Return the (x, y) coordinate for the center point of the cell that contains the specified text.  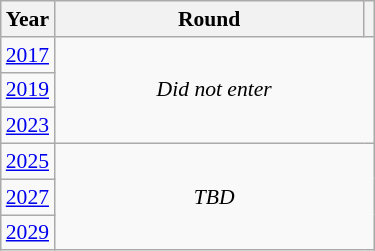
2025 (28, 162)
2027 (28, 197)
2029 (28, 233)
Year (28, 19)
2019 (28, 90)
Did not enter (214, 90)
TBD (214, 198)
2023 (28, 126)
Round (209, 19)
2017 (28, 55)
